Return (x, y) of the center of cell containing provided text 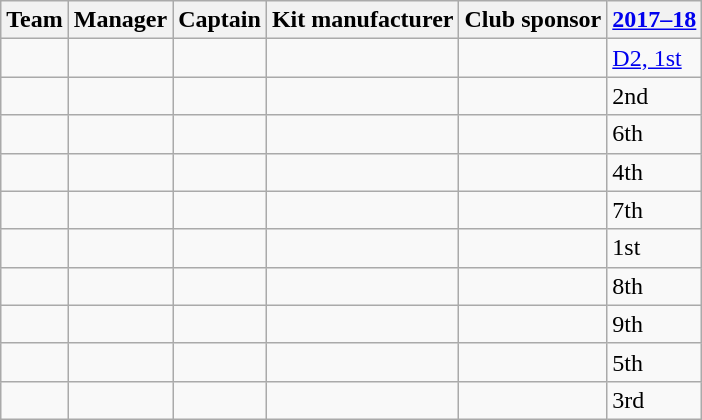
6th (654, 134)
5th (654, 362)
2017–18 (654, 20)
7th (654, 210)
D2, 1st (654, 58)
3rd (654, 400)
Team (35, 20)
1st (654, 248)
Captain (220, 20)
2nd (654, 96)
Manager (120, 20)
9th (654, 324)
8th (654, 286)
4th (654, 172)
Kit manufacturer (362, 20)
Club sponsor (533, 20)
